Identify which cell holds the provided text, then report its [X, Y] central coordinate. 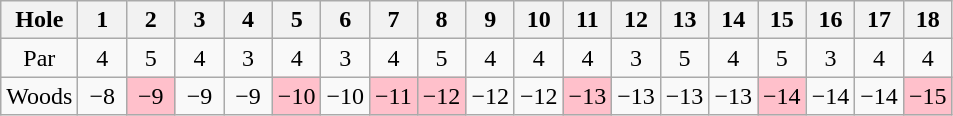
14 [734, 20]
11 [588, 20]
13 [684, 20]
16 [830, 20]
−8 [102, 96]
−15 [928, 96]
7 [394, 20]
15 [782, 20]
10 [538, 20]
9 [490, 20]
6 [346, 20]
Par [40, 58]
2 [150, 20]
−11 [394, 96]
12 [636, 20]
Hole [40, 20]
18 [928, 20]
Woods [40, 96]
1 [102, 20]
8 [442, 20]
17 [880, 20]
